For the text-containing cell, return its midpoint in (X, Y) coordinate format. 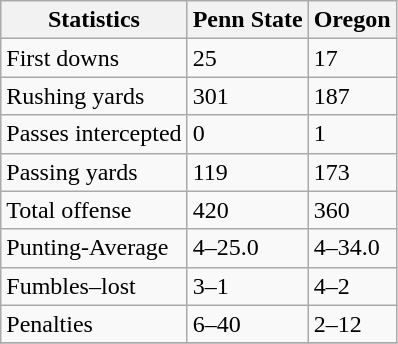
17 (352, 58)
4–34.0 (352, 248)
0 (248, 134)
Passing yards (94, 172)
173 (352, 172)
420 (248, 210)
Fumbles–lost (94, 286)
3–1 (248, 286)
Total offense (94, 210)
187 (352, 96)
Passes intercepted (94, 134)
Rushing yards (94, 96)
6–40 (248, 324)
360 (352, 210)
Punting-Average (94, 248)
1 (352, 134)
4–2 (352, 286)
Oregon (352, 20)
First downs (94, 58)
301 (248, 96)
25 (248, 58)
Penn State (248, 20)
Statistics (94, 20)
4–25.0 (248, 248)
119 (248, 172)
2–12 (352, 324)
Penalties (94, 324)
